Capture the cell that displays the provided text and extract its (x, y) central coordinate. 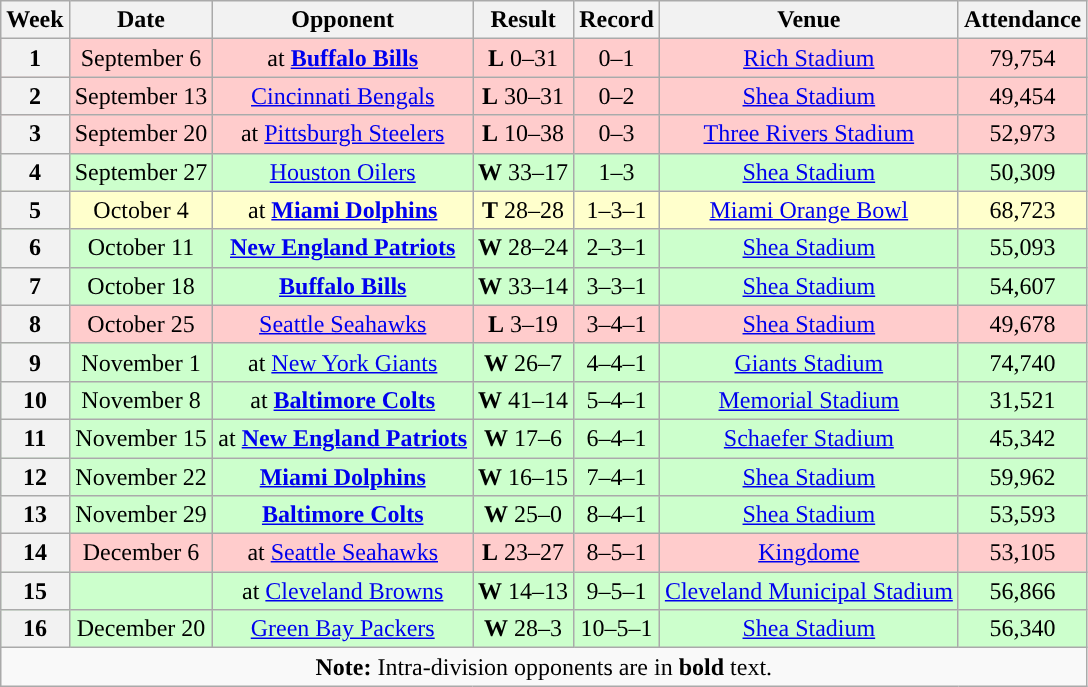
December 6 (141, 553)
0–2 (617, 96)
Miami Orange Bowl (808, 210)
New England Patriots (343, 248)
1–3 (617, 172)
9–5–1 (617, 591)
0–3 (617, 134)
W 33–17 (524, 172)
Opponent (343, 20)
54,607 (1022, 286)
Kingdome (808, 553)
52,973 (1022, 134)
2–3–1 (617, 248)
Schaefer Stadium (808, 438)
October 25 (141, 324)
W 26–7 (524, 362)
2 (35, 96)
Giants Stadium (808, 362)
L 23–27 (524, 553)
13 (35, 515)
October 18 (141, 286)
3 (35, 134)
Memorial Stadium (808, 400)
31,521 (1022, 400)
October 4 (141, 210)
Date (141, 20)
November 22 (141, 477)
Houston Oilers (343, 172)
November 29 (141, 515)
L 0–31 (524, 58)
50,309 (1022, 172)
L 30–31 (524, 96)
6–4–1 (617, 438)
10 (35, 400)
Rich Stadium (808, 58)
at Buffalo Bills (343, 58)
at Baltimore Colts (343, 400)
Seattle Seahawks (343, 324)
4 (35, 172)
4–4–1 (617, 362)
16 (35, 629)
Cincinnati Bengals (343, 96)
7 (35, 286)
September 13 (141, 96)
68,723 (1022, 210)
74,740 (1022, 362)
3–3–1 (617, 286)
at New England Patriots (343, 438)
W 25–0 (524, 515)
Note: Intra-division opponents are in bold text. (544, 667)
8–4–1 (617, 515)
Result (524, 20)
W 14–13 (524, 591)
November 15 (141, 438)
3–4–1 (617, 324)
5–4–1 (617, 400)
56,340 (1022, 629)
Week (35, 20)
Miami Dolphins (343, 477)
W 17–6 (524, 438)
L 3–19 (524, 324)
1–3–1 (617, 210)
at Seattle Seahawks (343, 553)
6 (35, 248)
at Cleveland Browns (343, 591)
11 (35, 438)
9 (35, 362)
Attendance (1022, 20)
L 10–38 (524, 134)
W 41–14 (524, 400)
December 20 (141, 629)
7–4–1 (617, 477)
September 6 (141, 58)
Record (617, 20)
November 1 (141, 362)
Three Rivers Stadium (808, 134)
September 20 (141, 134)
Green Bay Packers (343, 629)
W 28–3 (524, 629)
at Pittsburgh Steelers (343, 134)
Cleveland Municipal Stadium (808, 591)
49,454 (1022, 96)
Buffalo Bills (343, 286)
at Miami Dolphins (343, 210)
8–5–1 (617, 553)
53,105 (1022, 553)
12 (35, 477)
September 27 (141, 172)
October 11 (141, 248)
0–1 (617, 58)
59,962 (1022, 477)
T 28–28 (524, 210)
November 8 (141, 400)
W 16–15 (524, 477)
5 (35, 210)
15 (35, 591)
1 (35, 58)
45,342 (1022, 438)
55,093 (1022, 248)
Baltimore Colts (343, 515)
49,678 (1022, 324)
79,754 (1022, 58)
W 33–14 (524, 286)
10–5–1 (617, 629)
56,866 (1022, 591)
W 28–24 (524, 248)
53,593 (1022, 515)
14 (35, 553)
Venue (808, 20)
8 (35, 324)
at New York Giants (343, 362)
